Return (x, y) of the center of cell containing provided text 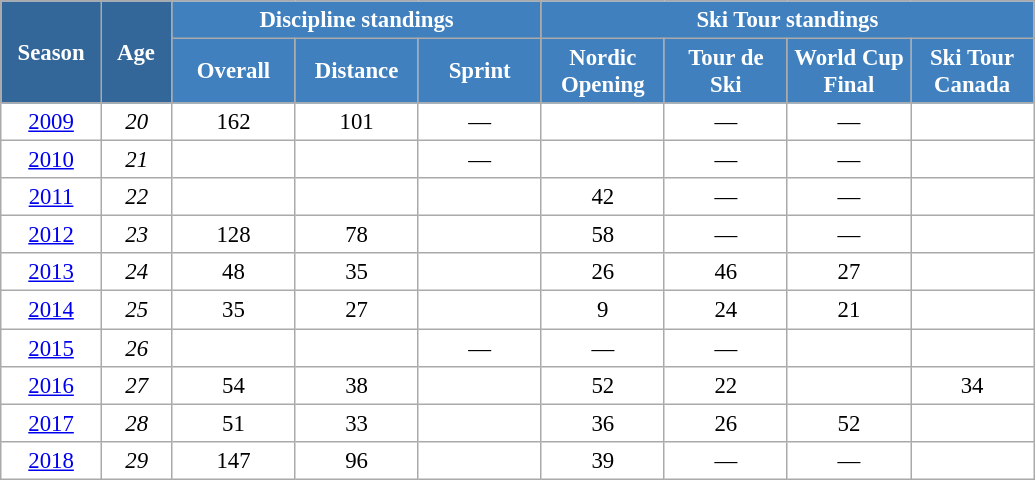
28 (136, 423)
162 (234, 122)
World CupFinal (848, 72)
Discipline standings (356, 20)
36 (602, 423)
96 (356, 460)
2013 (52, 273)
23 (136, 235)
38 (356, 385)
147 (234, 460)
58 (602, 235)
NordicOpening (602, 72)
42 (602, 197)
54 (234, 385)
Sprint (480, 72)
33 (356, 423)
101 (356, 122)
Season (52, 52)
39 (602, 460)
25 (136, 310)
Tour deSki (726, 72)
2016 (52, 385)
29 (136, 460)
Distance (356, 72)
2009 (52, 122)
Ski Tour standings (787, 20)
34 (972, 385)
51 (234, 423)
128 (234, 235)
2014 (52, 310)
78 (356, 235)
Age (136, 52)
20 (136, 122)
Overall (234, 72)
9 (602, 310)
Ski TourCanada (972, 72)
48 (234, 273)
2015 (52, 348)
2010 (52, 160)
2012 (52, 235)
2018 (52, 460)
2017 (52, 423)
46 (726, 273)
2011 (52, 197)
